Determine the [X, Y] coordinate at the center of the cell enclosing the given text.  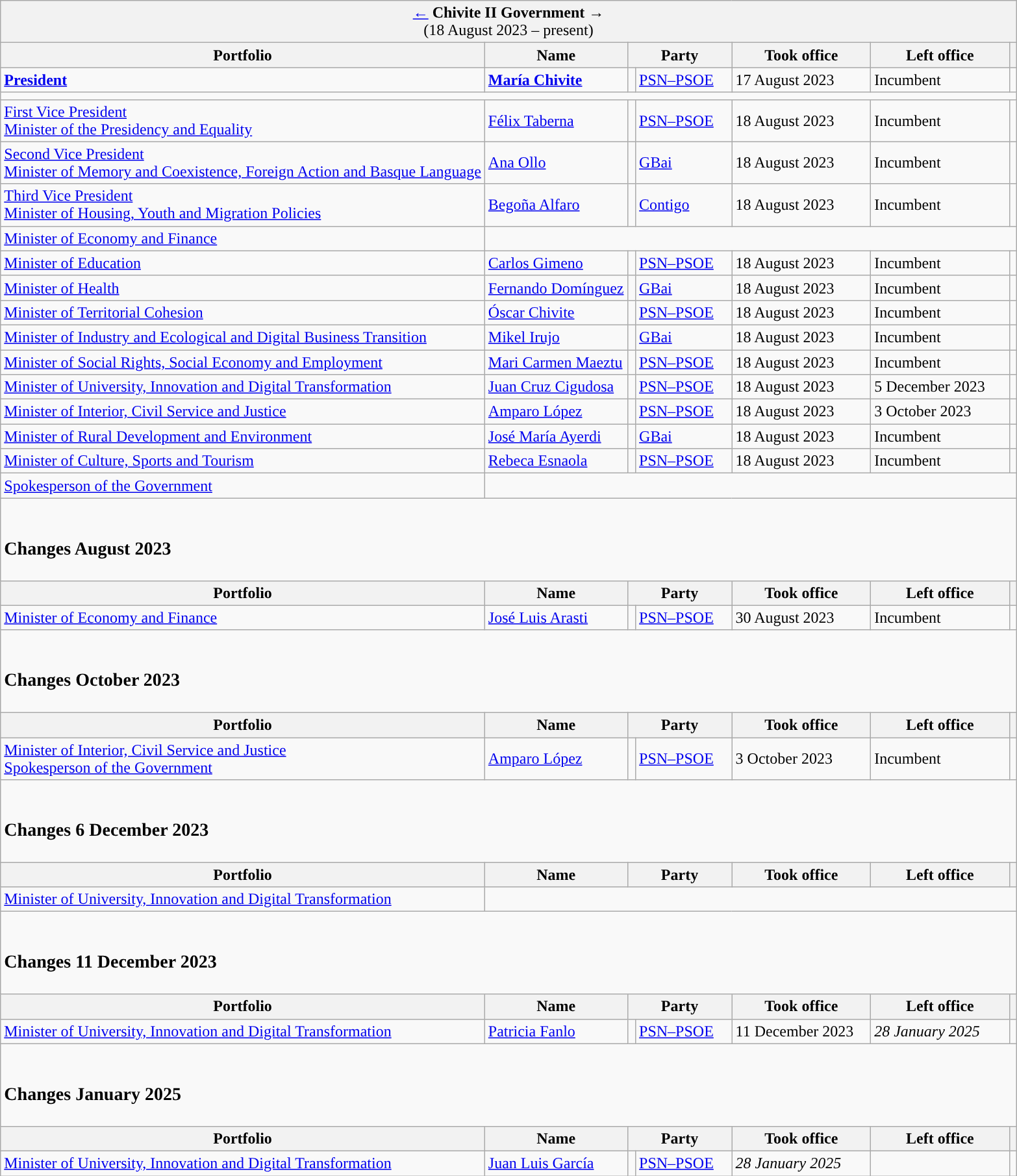
Ana Ollo [556, 162]
Changes 6 December 2023 [509, 821]
Second Vice PresidentMinister of Memory and Coexistence, Foreign Action and Basque Language [243, 162]
Juan Cruz Cigudosa [556, 387]
Fernando Domínguez [556, 288]
José María Ayerdi [556, 436]
11 December 2023 [801, 1031]
Óscar Chivite [556, 312]
Minister of Culture, Sports and Tourism [243, 461]
5 December 2023 [940, 387]
17 August 2023 [801, 80]
Minister of Industry and Ecological and Digital Business Transition [243, 337]
Mikel Irujo [556, 337]
José Luis Arasti [556, 618]
Changes 11 December 2023 [509, 953]
← Chivite II Government →(18 August 2023 – present) [509, 22]
Minister of Health [243, 288]
Begoña Alfaro [556, 205]
María Chivite [556, 80]
Juan Luis García [556, 1164]
Minister of Rural Development and Environment [243, 436]
Carlos Gimeno [556, 263]
President [243, 80]
Minister of Education [243, 263]
Minister of Territorial Cohesion [243, 312]
Changes January 2025 [509, 1084]
Minister of Interior, Civil Service and JusticeSpokesperson of the Government [243, 758]
30 August 2023 [801, 618]
Minister of Interior, Civil Service and Justice [243, 412]
Contigo [684, 205]
Minister of Social Rights, Social Economy and Employment [243, 362]
Changes August 2023 [509, 539]
Changes October 2023 [509, 671]
Mari Carmen Maeztu [556, 362]
First Vice PresidentMinister of the Presidency and Equality [243, 121]
Rebeca Esnaola [556, 461]
Third Vice PresidentMinister of Housing, Youth and Migration Policies [243, 205]
Spokesperson of the Government [243, 486]
Félix Taberna [556, 121]
Patricia Fanlo [556, 1031]
